Output the (X, Y) coordinate of the center of the cell containing the given text.  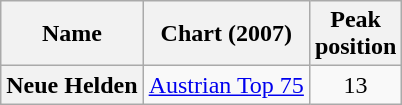
Peakposition (355, 34)
Name (72, 34)
Neue Helden (72, 85)
Chart (2007) (226, 34)
13 (355, 85)
Austrian Top 75 (226, 85)
